Extract the (x, y) coordinate from the center of the cell holding the provided text.  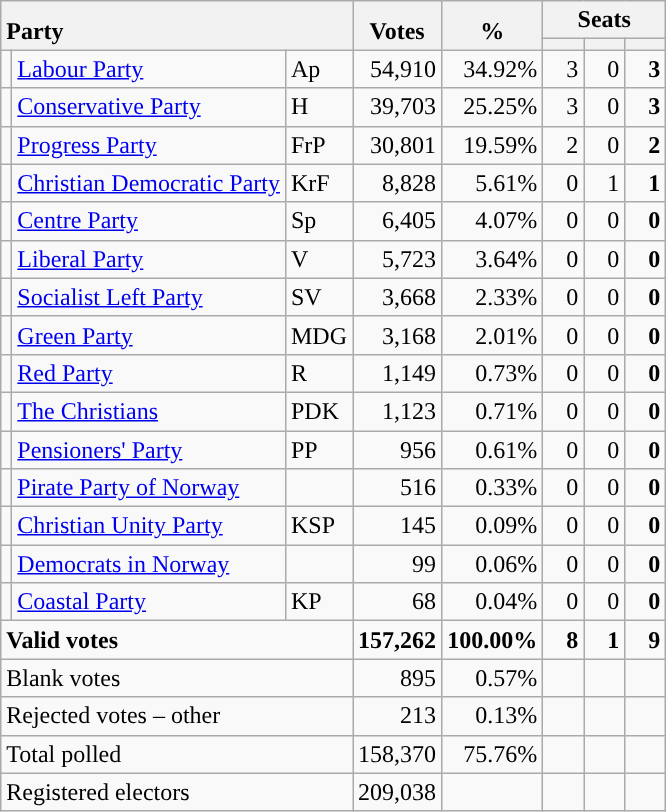
PP (318, 449)
Socialist Left Party (149, 297)
Registered electors (177, 792)
5.61% (492, 183)
54,910 (398, 69)
2.01% (492, 335)
0.57% (492, 678)
0.73% (492, 373)
0.71% (492, 411)
0.13% (492, 716)
KSP (318, 526)
Liberal Party (149, 259)
Votes (398, 26)
SV (318, 297)
1,123 (398, 411)
34.92% (492, 69)
Pirate Party of Norway (149, 488)
Blank votes (177, 678)
895 (398, 678)
Centre Party (149, 221)
75.76% (492, 754)
MDG (318, 335)
H (318, 107)
3.64% (492, 259)
9 (646, 640)
Red Party (149, 373)
Progress Party (149, 145)
39,703 (398, 107)
Rejected votes – other (177, 716)
Party (177, 26)
Total polled (177, 754)
2.33% (492, 297)
516 (398, 488)
0.61% (492, 449)
5,723 (398, 259)
158,370 (398, 754)
KrF (318, 183)
Green Party (149, 335)
3,668 (398, 297)
% (492, 26)
FrP (318, 145)
19.59% (492, 145)
0.09% (492, 526)
3,168 (398, 335)
25.25% (492, 107)
8,828 (398, 183)
145 (398, 526)
157,262 (398, 640)
6,405 (398, 221)
Labour Party (149, 69)
4.07% (492, 221)
The Christians (149, 411)
Ap (318, 69)
Coastal Party (149, 602)
0.04% (492, 602)
PDK (318, 411)
Sp (318, 221)
213 (398, 716)
Seats (604, 20)
Democrats in Norway (149, 564)
100.00% (492, 640)
8 (564, 640)
V (318, 259)
Pensioners' Party (149, 449)
Christian Democratic Party (149, 183)
KP (318, 602)
Valid votes (177, 640)
Conservative Party (149, 107)
0.33% (492, 488)
0.06% (492, 564)
1,149 (398, 373)
30,801 (398, 145)
Christian Unity Party (149, 526)
R (318, 373)
209,038 (398, 792)
956 (398, 449)
99 (398, 564)
68 (398, 602)
